Identify which cell holds the provided text, then report its (x, y) central coordinate. 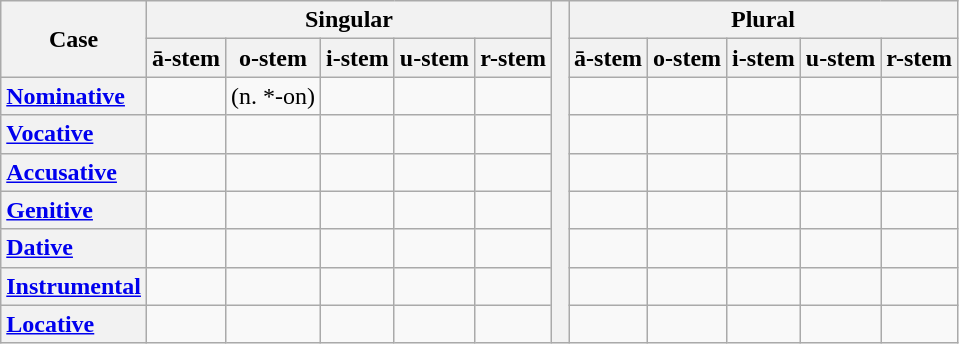
(n. *-on) (274, 96)
Accusative (74, 172)
Locative (74, 324)
Instrumental (74, 286)
Nominative (74, 96)
Plural (764, 20)
Singular (348, 20)
Case (74, 39)
Genitive (74, 210)
Vocative (74, 134)
Dative (74, 248)
